For the text-containing cell, return its midpoint in [X, Y] coordinate format. 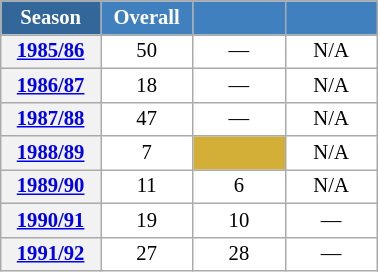
50 [146, 51]
28 [239, 254]
19 [146, 220]
18 [146, 85]
6 [239, 186]
1989/90 [51, 186]
10 [239, 220]
1987/88 [51, 119]
1990/91 [51, 220]
1991/92 [51, 254]
1986/87 [51, 85]
47 [146, 119]
7 [146, 153]
1988/89 [51, 153]
1985/86 [51, 51]
Season [51, 17]
11 [146, 186]
27 [146, 254]
Overall [146, 17]
